Extract the (x, y) coordinate from the center of the cell holding the provided text.  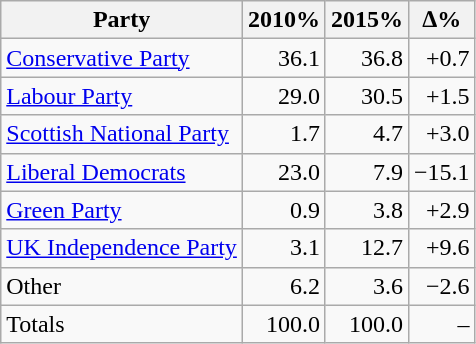
30.5 (366, 96)
Conservative Party (122, 58)
+2.9 (442, 210)
−15.1 (442, 172)
Totals (122, 324)
29.0 (284, 96)
Labour Party (122, 96)
Party (122, 20)
+9.6 (442, 248)
Green Party (122, 210)
6.2 (284, 286)
Liberal Democrats (122, 172)
3.8 (366, 210)
+0.7 (442, 58)
3.6 (366, 286)
Other (122, 286)
12.7 (366, 248)
1.7 (284, 134)
23.0 (284, 172)
Scottish National Party (122, 134)
0.9 (284, 210)
2015% (366, 20)
+3.0 (442, 134)
3.1 (284, 248)
−2.6 (442, 286)
∆% (442, 20)
36.8 (366, 58)
4.7 (366, 134)
UK Independence Party (122, 248)
– (442, 324)
2010% (284, 20)
+1.5 (442, 96)
7.9 (366, 172)
36.1 (284, 58)
